Locate the cell with the specified text and output its (x, y) center coordinate. 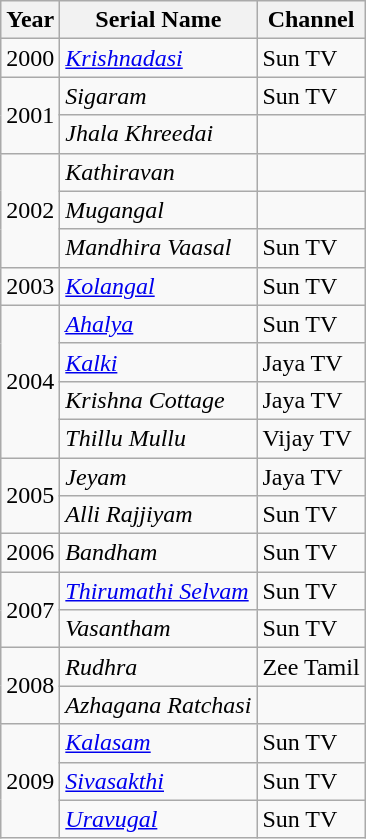
Zee Tamil (311, 667)
Azhagana Ratchasi (158, 705)
Mugangal (158, 210)
Jeyam (158, 477)
2000 (30, 58)
Year (30, 20)
Uravugal (158, 819)
2003 (30, 286)
Serial Name (158, 20)
2004 (30, 381)
2005 (30, 496)
Vijay TV (311, 438)
Thillu Mullu (158, 438)
Thirumathi Selvam (158, 591)
2007 (30, 610)
Sivasakthi (158, 781)
Jhala Khreedai (158, 134)
2006 (30, 553)
Kolangal (158, 286)
Bandham (158, 553)
Kalki (158, 362)
Sigaram (158, 96)
Rudhra (158, 667)
Vasantham (158, 629)
Kalasam (158, 743)
2001 (30, 115)
Channel (311, 20)
Ahalya (158, 324)
Alli Rajjiyam (158, 515)
Kathiravan (158, 172)
2009 (30, 781)
Mandhira Vaasal (158, 248)
2008 (30, 686)
Krishna Cottage (158, 400)
Krishnadasi (158, 58)
2002 (30, 210)
